Search for the cell housing the specified text and yield its (X, Y) center coordinate. 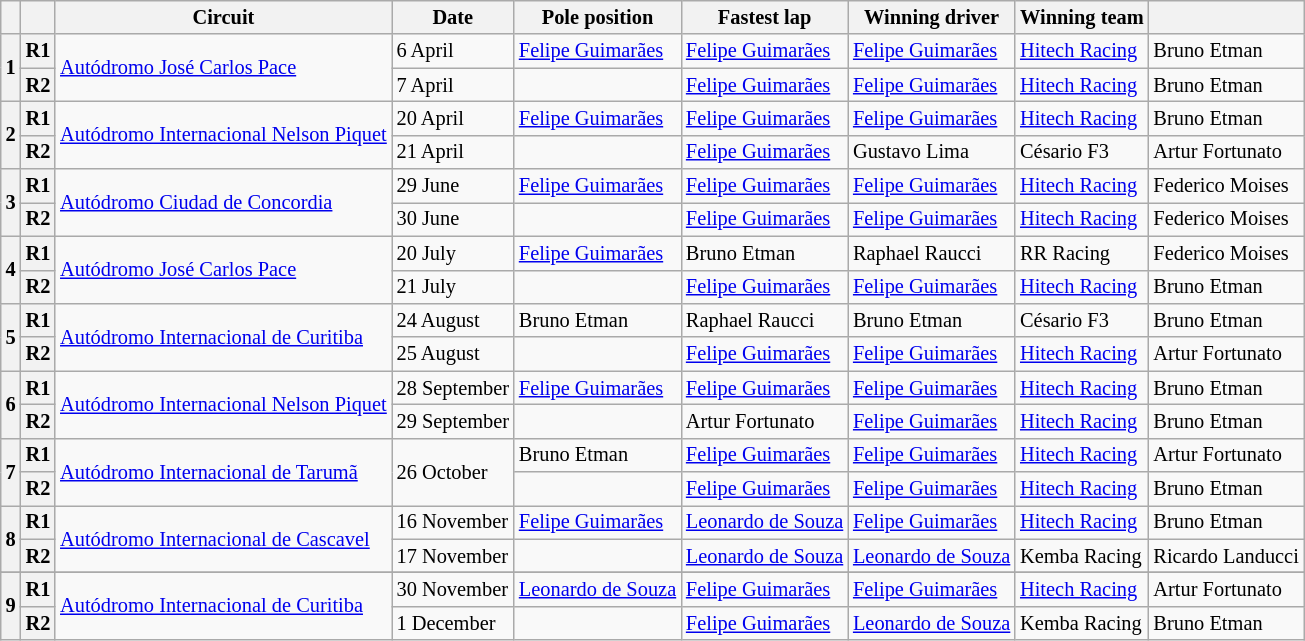
20 April (453, 118)
20 July (453, 253)
17 November (453, 556)
Pole position (598, 17)
1 (11, 68)
Autódromo Internacional de Cascavel (223, 538)
Date (453, 17)
29 September (453, 421)
26 October (453, 472)
16 November (453, 522)
9 (11, 606)
29 June (453, 186)
1 December (453, 623)
30 November (453, 589)
2 (11, 134)
4 (11, 270)
Fastest lap (764, 17)
5 (11, 336)
7 April (453, 85)
30 June (453, 219)
21 July (453, 287)
Winning team (1082, 17)
8 (11, 538)
Circuit (223, 17)
6 April (453, 51)
24 August (453, 320)
Autódromo Internacional de Tarumã (223, 472)
Gustavo Lima (932, 152)
25 August (453, 354)
28 September (453, 388)
3 (11, 202)
7 (11, 472)
Ricardo Landucci (1226, 556)
Winning driver (932, 17)
Autódromo Ciudad de Concordia (223, 202)
21 April (453, 152)
RR Racing (1082, 253)
6 (11, 404)
